Scan for the cell matching the given text and deliver its [x, y] coordinate at center. 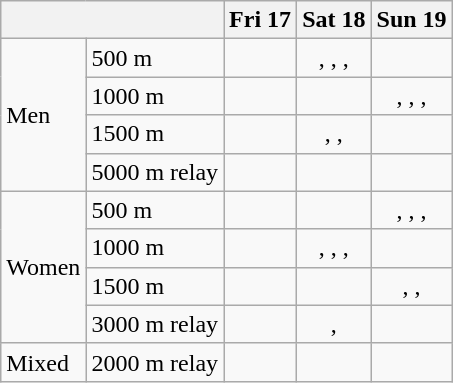
3000 m relay [155, 324]
2000 m relay [155, 362]
Sun 19 [412, 20]
Sat 18 [334, 20]
Fri 17 [260, 20]
, [334, 324]
Women [44, 267]
Men [44, 115]
5000 m relay [155, 172]
Mixed [44, 362]
